Identify which cell holds the provided text, then report its [X, Y] central coordinate. 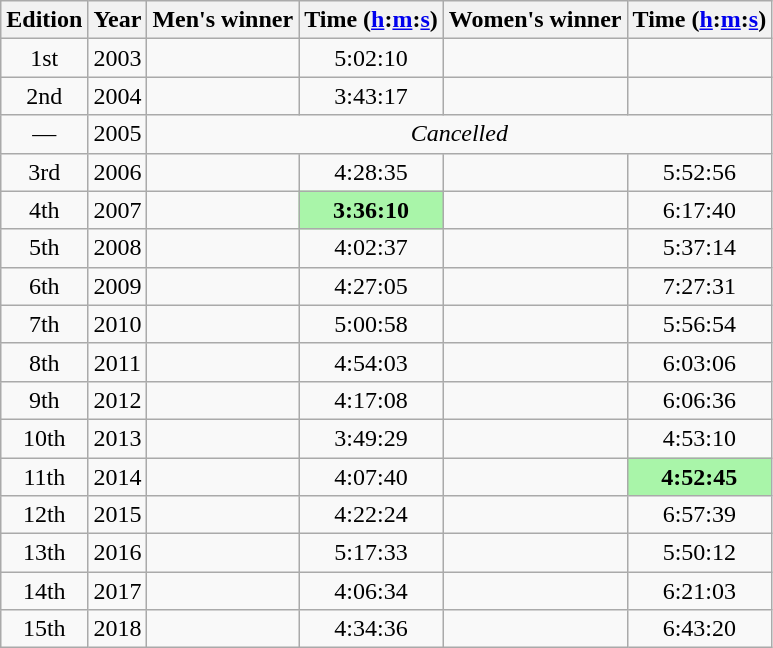
2nd [44, 96]
2014 [118, 477]
3:49:29 [372, 438]
6:21:03 [700, 591]
5th [44, 248]
4:52:45 [700, 477]
2009 [118, 286]
Year [118, 20]
2016 [118, 553]
2010 [118, 324]
5:50:12 [700, 553]
11th [44, 477]
15th [44, 629]
2018 [118, 629]
2007 [118, 210]
5:37:14 [700, 248]
4:53:10 [700, 438]
3:43:17 [372, 96]
Cancelled [460, 134]
2017 [118, 591]
2005 [118, 134]
8th [44, 362]
Edition [44, 20]
4:07:40 [372, 477]
4th [44, 210]
3:36:10 [372, 210]
5:52:56 [700, 172]
6:03:06 [700, 362]
4:22:24 [372, 515]
4:27:05 [372, 286]
3rd [44, 172]
2003 [118, 58]
6:57:39 [700, 515]
2012 [118, 400]
6th [44, 286]
7:27:31 [700, 286]
2015 [118, 515]
7th [44, 324]
10th [44, 438]
2013 [118, 438]
5:56:54 [700, 324]
5:02:10 [372, 58]
4:06:34 [372, 591]
14th [44, 591]
6:06:36 [700, 400]
4:02:37 [372, 248]
5:17:33 [372, 553]
Men's winner [223, 20]
4:34:36 [372, 629]
2004 [118, 96]
6:43:20 [700, 629]
2006 [118, 172]
1st [44, 58]
4:17:08 [372, 400]
4:54:03 [372, 362]
6:17:40 [700, 210]
— [44, 134]
13th [44, 553]
12th [44, 515]
4:28:35 [372, 172]
5:00:58 [372, 324]
2008 [118, 248]
9th [44, 400]
2011 [118, 362]
Women's winner [535, 20]
